Detect which cell encompasses the target text, then output its [x, y] center coordinate. 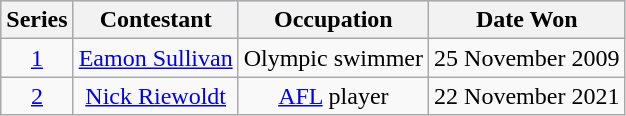
Date Won [527, 20]
AFL player [333, 96]
Occupation [333, 20]
2 [37, 96]
Contestant [156, 20]
25 November 2009 [527, 58]
Nick Riewoldt [156, 96]
Series [37, 20]
22 November 2021 [527, 96]
Eamon Sullivan [156, 58]
1 [37, 58]
Olympic swimmer [333, 58]
